Detect which cell encompasses the target text, then output its [X, Y] center coordinate. 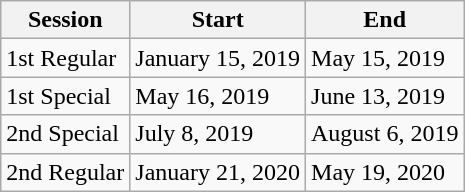
May 16, 2019 [218, 96]
Session [66, 20]
2nd Special [66, 134]
End [385, 20]
January 21, 2020 [218, 172]
January 15, 2019 [218, 58]
July 8, 2019 [218, 134]
August 6, 2019 [385, 134]
Start [218, 20]
May 15, 2019 [385, 58]
2nd Regular [66, 172]
May 19, 2020 [385, 172]
1st Regular [66, 58]
June 13, 2019 [385, 96]
1st Special [66, 96]
